For the text-containing cell, return its midpoint in (X, Y) coordinate format. 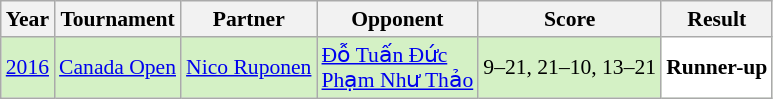
Partner (248, 19)
Result (716, 19)
2016 (28, 68)
9–21, 21–10, 13–21 (570, 68)
Runner-up (716, 68)
Score (570, 19)
Opponent (397, 19)
Đỗ Tuấn Đức Phạm Như Thảo (397, 68)
Year (28, 19)
Canada Open (118, 68)
Nico Ruponen (248, 68)
Tournament (118, 19)
